Provide the (x, y) coordinate of the cell's center where the given text is located.  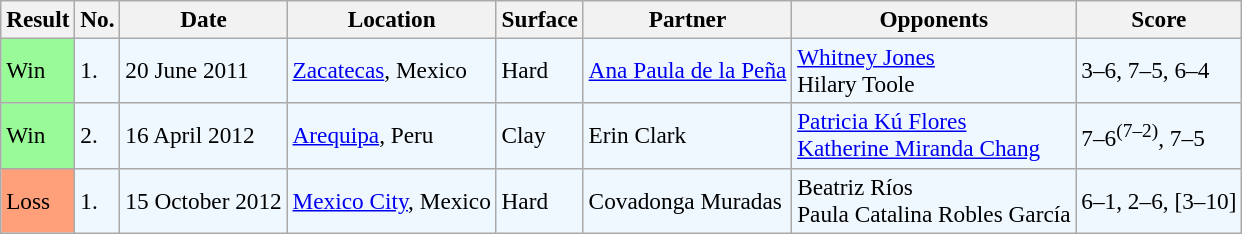
Loss (38, 200)
Erin Clark (688, 136)
15 October 2012 (204, 200)
Ana Paula de la Peña (688, 70)
Score (1159, 19)
Opponents (934, 19)
Mexico City, Mexico (392, 200)
Clay (540, 136)
6–1, 2–6, [3–10] (1159, 200)
Arequipa, Peru (392, 136)
Partner (688, 19)
20 June 2011 (204, 70)
No. (98, 19)
2. (98, 136)
Whitney Jones Hilary Toole (934, 70)
16 April 2012 (204, 136)
Result (38, 19)
Patricia Kú Flores Katherine Miranda Chang (934, 136)
Covadonga Muradas (688, 200)
7–6(7–2), 7–5 (1159, 136)
Location (392, 19)
Zacatecas, Mexico (392, 70)
3–6, 7–5, 6–4 (1159, 70)
Date (204, 19)
Surface (540, 19)
Beatriz Ríos Paula Catalina Robles García (934, 200)
